Search for the cell housing the specified text and yield its (x, y) center coordinate. 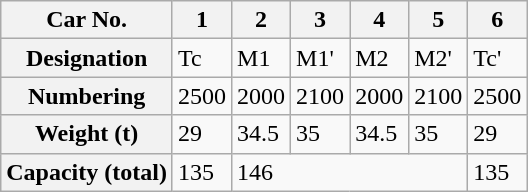
146 (350, 172)
Numbering (87, 96)
M2 (380, 58)
Weight (t) (87, 134)
M1 (262, 58)
Designation (87, 58)
Tc' (498, 58)
6 (498, 20)
3 (320, 20)
2 (262, 20)
Capacity (total) (87, 172)
Car No. (87, 20)
1 (202, 20)
5 (438, 20)
M2' (438, 58)
Tc (202, 58)
M1' (320, 58)
4 (380, 20)
